Return [X, Y] of the center of cell containing provided text 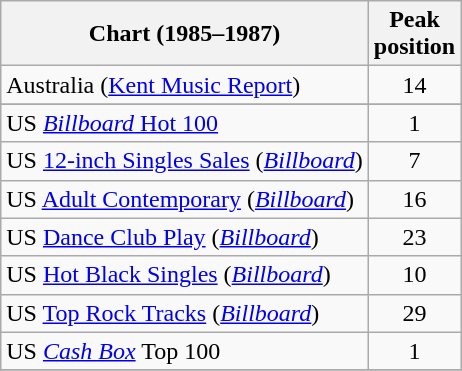
US Dance Club Play (Billboard) [185, 237]
10 [414, 275]
US 12-inch Singles Sales (Billboard) [185, 161]
US Billboard Hot 100 [185, 123]
US Hot Black Singles (Billboard) [185, 275]
US Top Rock Tracks (Billboard) [185, 313]
Australia (Kent Music Report) [185, 85]
US Cash Box Top 100 [185, 351]
US Adult Contemporary (Billboard) [185, 199]
23 [414, 237]
Peakposition [414, 34]
29 [414, 313]
7 [414, 161]
16 [414, 199]
Chart (1985–1987) [185, 34]
14 [414, 85]
